Locate the cell with the specified text and output its (X, Y) center coordinate. 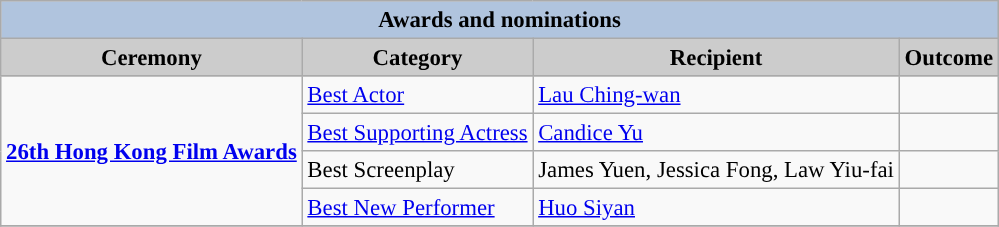
Best Screenplay (418, 170)
Best New Performer (418, 208)
Lau Ching-wan (716, 95)
26th Hong Kong Film Awards (152, 151)
Best Supporting Actress (418, 133)
Candice Yu (716, 133)
Awards and nominations (500, 20)
Recipient (716, 58)
Huo Siyan (716, 208)
Best Actor (418, 95)
Category (418, 58)
Outcome (948, 58)
James Yuen, Jessica Fong, Law Yiu-fai (716, 170)
Ceremony (152, 58)
